Extract the [x, y] coordinate from the center of the cell holding the provided text.  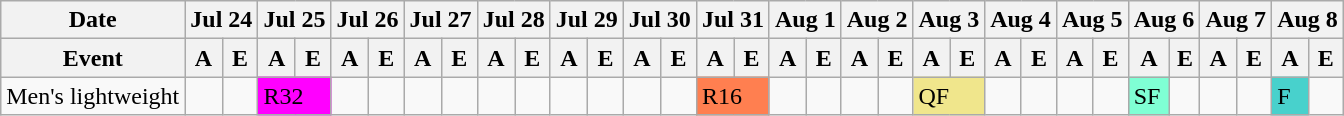
Jul 26 [368, 20]
Men's lightweight [93, 96]
Aug 3 [949, 20]
Aug 7 [1236, 20]
Aug 1 [805, 20]
Aug 5 [1092, 20]
Jul 27 [440, 20]
Event [93, 58]
Aug 8 [1308, 20]
Aug 4 [1021, 20]
F [1290, 96]
Jul 28 [514, 20]
R16 [732, 96]
Aug 6 [1164, 20]
Aug 2 [877, 20]
Jul 30 [660, 20]
Jul 24 [222, 20]
Date [93, 20]
QF [949, 96]
SF [1149, 96]
Jul 29 [586, 20]
Jul 25 [294, 20]
Jul 31 [732, 20]
R32 [294, 96]
